Detect which cell encompasses the target text, then output its (X, Y) center coordinate. 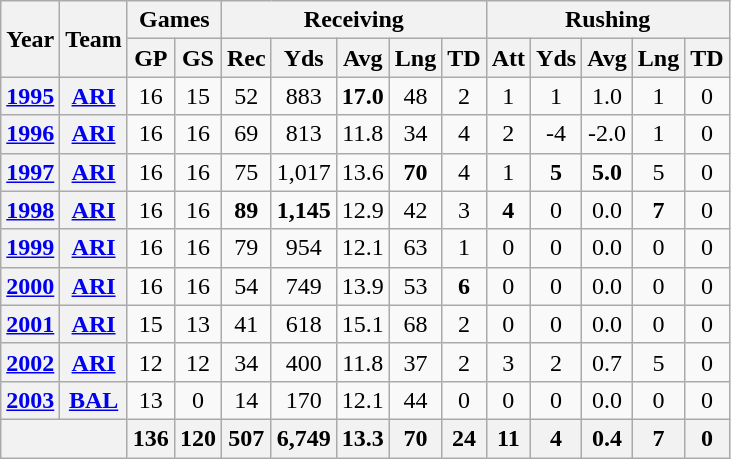
618 (304, 324)
75 (246, 172)
2002 (30, 362)
52 (246, 96)
13.9 (362, 286)
42 (415, 210)
53 (415, 286)
136 (150, 438)
1998 (30, 210)
120 (198, 438)
749 (304, 286)
813 (304, 134)
2001 (30, 324)
54 (246, 286)
Games (174, 20)
68 (415, 324)
400 (304, 362)
883 (304, 96)
-4 (556, 134)
170 (304, 400)
Year (30, 39)
11 (508, 438)
Team (94, 39)
1995 (30, 96)
Att (508, 58)
2003 (30, 400)
Rushing (608, 20)
GS (198, 58)
507 (246, 438)
5.0 (608, 172)
15.1 (362, 324)
1,017 (304, 172)
44 (415, 400)
1.0 (608, 96)
0.4 (608, 438)
1996 (30, 134)
954 (304, 248)
6 (464, 286)
1,145 (304, 210)
14 (246, 400)
69 (246, 134)
48 (415, 96)
1997 (30, 172)
6,749 (304, 438)
1999 (30, 248)
0.7 (608, 362)
Receiving (354, 20)
-2.0 (608, 134)
13.6 (362, 172)
12.9 (362, 210)
63 (415, 248)
BAL (94, 400)
GP (150, 58)
79 (246, 248)
Rec (246, 58)
89 (246, 210)
37 (415, 362)
17.0 (362, 96)
24 (464, 438)
13.3 (362, 438)
41 (246, 324)
2000 (30, 286)
